Output the [x, y] coordinate of the center of the cell containing the given text.  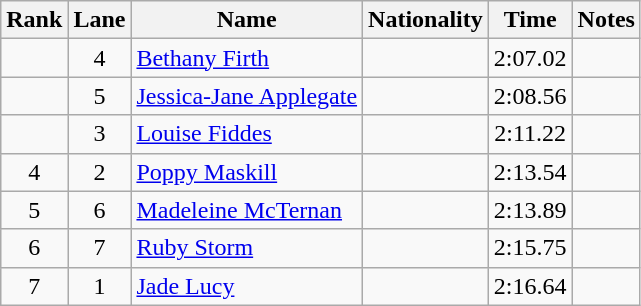
Jessica-Jane Applegate [247, 96]
Time [530, 20]
Name [247, 20]
Poppy Maskill [247, 172]
3 [100, 134]
2:16.64 [530, 286]
1 [100, 286]
2:07.02 [530, 58]
2:13.89 [530, 210]
2:08.56 [530, 96]
Notes [606, 20]
2:15.75 [530, 248]
2:11.22 [530, 134]
Madeleine McTernan [247, 210]
Nationality [426, 20]
Louise Fiddes [247, 134]
Lane [100, 20]
Ruby Storm [247, 248]
2:13.54 [530, 172]
Bethany Firth [247, 58]
Rank [34, 20]
Jade Lucy [247, 286]
2 [100, 172]
